Capture the cell that displays the provided text and extract its [X, Y] central coordinate. 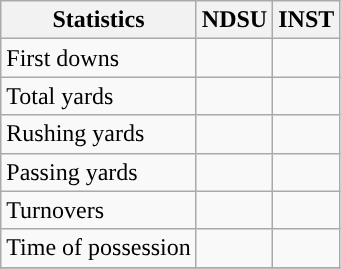
Rushing yards [99, 134]
Total yards [99, 96]
Passing yards [99, 172]
Statistics [99, 20]
First downs [99, 58]
INST [306, 20]
Time of possession [99, 248]
Turnovers [99, 210]
NDSU [234, 20]
